Detect which cell encompasses the target text, then output its [X, Y] center coordinate. 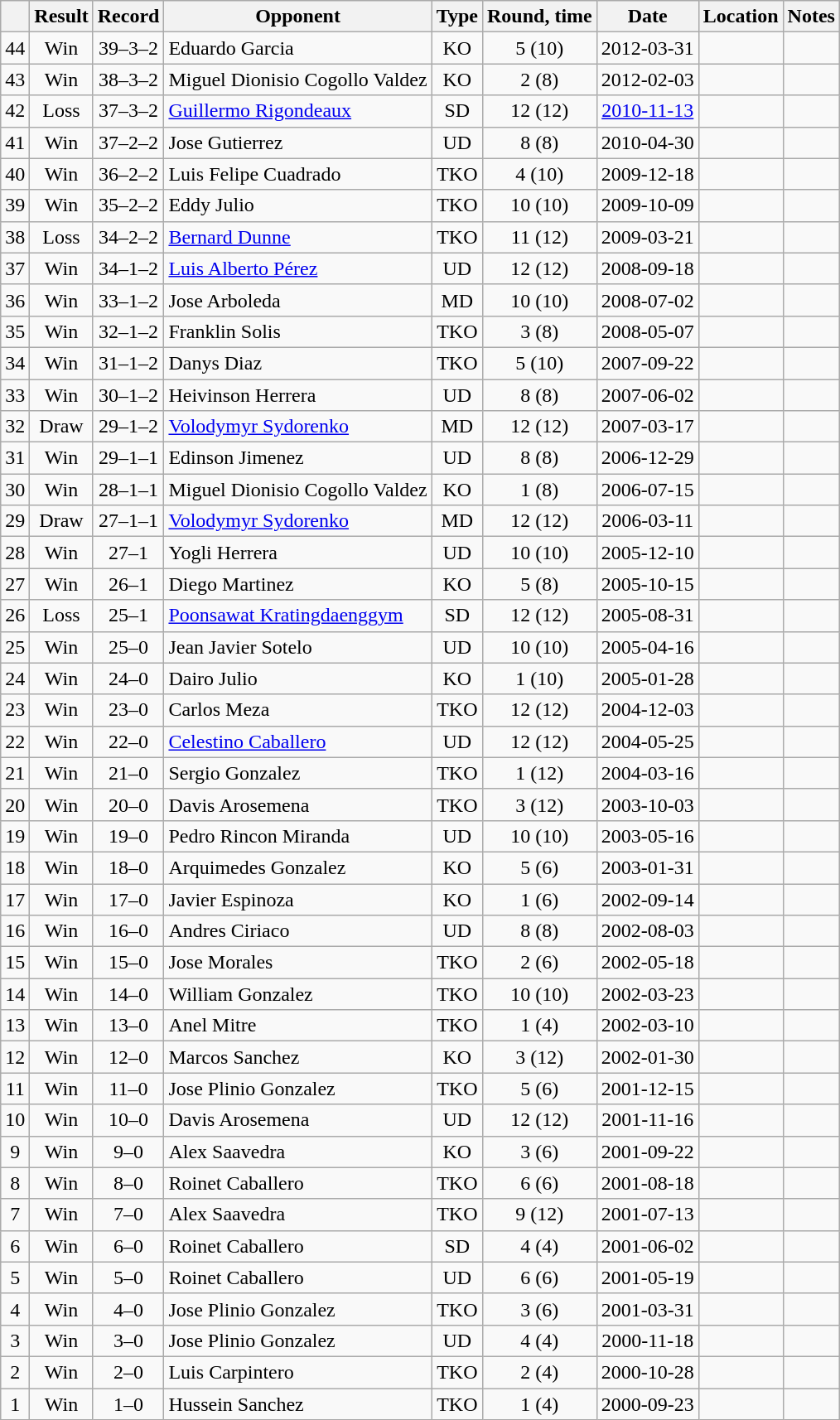
20–0 [128, 804]
Dairo Julio [298, 679]
39 [15, 205]
2007-09-22 [648, 363]
12 [15, 1057]
2006-07-15 [648, 490]
28 [15, 553]
Celestino Caballero [298, 741]
Sergio Gonzalez [298, 773]
6–0 [128, 1246]
Opponent [298, 17]
Notes [811, 17]
2001-09-22 [648, 1152]
36 [15, 300]
9–0 [128, 1152]
Date [648, 17]
2009-10-09 [648, 205]
2000-11-18 [648, 1340]
2009-03-21 [648, 237]
28–1–1 [128, 490]
Yogli Herrera [298, 553]
31 [15, 458]
1 [15, 1404]
Location [741, 17]
20 [15, 804]
Franklin Solis [298, 331]
14 [15, 994]
31–1–2 [128, 363]
2002-03-23 [648, 994]
2002-08-03 [648, 931]
5 (8) [539, 584]
Poonsawat Kratingdaenggym [298, 616]
30–1–2 [128, 395]
25–1 [128, 616]
2001-03-31 [648, 1309]
21 [15, 773]
Bernard Dunne [298, 237]
Luis Felipe Cuadrado [298, 174]
17–0 [128, 899]
2–0 [128, 1372]
27 [15, 584]
16–0 [128, 931]
33–1–2 [128, 300]
2010-04-30 [648, 142]
3–0 [128, 1340]
2012-03-31 [648, 48]
25–0 [128, 647]
2008-07-02 [648, 300]
2002-01-30 [648, 1057]
32 [15, 427]
1 (8) [539, 490]
Type [457, 17]
8–0 [128, 1183]
Record [128, 17]
Jean Javier Sotelo [298, 647]
39–3–2 [128, 48]
38–3–2 [128, 80]
Jose Gutierrez [298, 142]
2003-05-16 [648, 836]
14–0 [128, 994]
2008-09-18 [648, 268]
1–0 [128, 1404]
3 [15, 1340]
2003-10-03 [648, 804]
Luis Alberto Pérez [298, 268]
38 [15, 237]
15 [15, 963]
2 [15, 1372]
11–0 [128, 1089]
9 [15, 1152]
Carlos Meza [298, 710]
12–0 [128, 1057]
34–2–2 [128, 237]
4 [15, 1309]
10–0 [128, 1120]
2009-12-18 [648, 174]
2001-11-16 [648, 1120]
33 [15, 395]
Andres Ciriaco [298, 931]
2005-12-10 [648, 553]
30 [15, 490]
2004-05-25 [648, 741]
2007-03-17 [648, 427]
24–0 [128, 679]
10 [15, 1120]
42 [15, 111]
Diego Martinez [298, 584]
2 (6) [539, 963]
Hussein Sanchez [298, 1404]
18 [15, 867]
34 [15, 363]
2000-10-28 [648, 1372]
2001-12-15 [648, 1089]
2010-11-13 [648, 111]
27–1–1 [128, 521]
32–1–2 [128, 331]
19–0 [128, 836]
Guillermo Rigondeaux [298, 111]
37–3–2 [128, 111]
Edinson Jimenez [298, 458]
7 [15, 1215]
Heivinson Herrera [298, 395]
2 (4) [539, 1372]
2005-10-15 [648, 584]
19 [15, 836]
34–1–2 [128, 268]
Javier Espinoza [298, 899]
17 [15, 899]
36–2–2 [128, 174]
Jose Arboleda [298, 300]
Eddy Julio [298, 205]
11 (12) [539, 237]
2 (8) [539, 80]
Pedro Rincon Miranda [298, 836]
3 (8) [539, 331]
Anel Mitre [298, 1026]
2005-01-28 [648, 679]
2002-05-18 [648, 963]
21–0 [128, 773]
29–1–2 [128, 427]
2004-12-03 [648, 710]
16 [15, 931]
4–0 [128, 1309]
29 [15, 521]
2002-09-14 [648, 899]
18–0 [128, 867]
29–1–1 [128, 458]
4 (10) [539, 174]
35 [15, 331]
2001-06-02 [648, 1246]
2003-01-31 [648, 867]
35–2–2 [128, 205]
26 [15, 616]
1 (6) [539, 899]
24 [15, 679]
2005-04-16 [648, 647]
1 (10) [539, 679]
2001-08-18 [648, 1183]
43 [15, 80]
1 (12) [539, 773]
26–1 [128, 584]
27–1 [128, 553]
Marcos Sanchez [298, 1057]
Round, time [539, 17]
11 [15, 1089]
40 [15, 174]
23 [15, 710]
23–0 [128, 710]
2004-03-16 [648, 773]
2006-03-11 [648, 521]
2002-03-10 [648, 1026]
2008-05-07 [648, 331]
6 [15, 1246]
7–0 [128, 1215]
5–0 [128, 1278]
37 [15, 268]
2007-06-02 [648, 395]
22 [15, 741]
5 [15, 1278]
37–2–2 [128, 142]
2006-12-29 [648, 458]
Jose Morales [298, 963]
2012-02-03 [648, 80]
Arquimedes Gonzalez [298, 867]
2001-05-19 [648, 1278]
44 [15, 48]
Result [61, 17]
13–0 [128, 1026]
Danys Diaz [298, 363]
2001-07-13 [648, 1215]
William Gonzalez [298, 994]
9 (12) [539, 1215]
Eduardo Garcia [298, 48]
13 [15, 1026]
8 [15, 1183]
41 [15, 142]
22–0 [128, 741]
2005-08-31 [648, 616]
25 [15, 647]
2000-09-23 [648, 1404]
Luis Carpintero [298, 1372]
15–0 [128, 963]
